Return [x, y] of the center of cell containing provided text 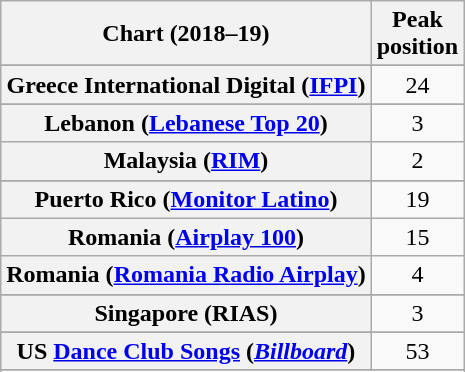
Greece International Digital (IFPI) [186, 85]
2 [417, 161]
Romania (Romania Radio Airplay) [186, 275]
US Dance Club Songs (Billboard) [186, 351]
Chart (2018–19) [186, 34]
Malaysia (RIM) [186, 161]
Lebanon (Lebanese Top 20) [186, 123]
Puerto Rico (Monitor Latino) [186, 199]
Peakposition [417, 34]
Singapore (RIAS) [186, 313]
53 [417, 351]
Romania (Airplay 100) [186, 237]
24 [417, 85]
19 [417, 199]
15 [417, 237]
4 [417, 275]
